Locate the cell with the specified text and output its (X, Y) center coordinate. 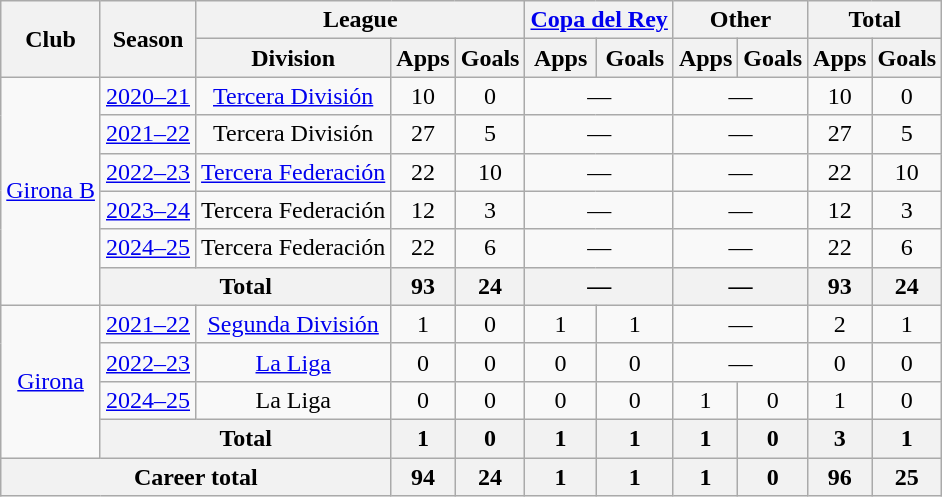
2020–21 (148, 96)
2 (840, 324)
2023–24 (148, 210)
94 (423, 477)
Season (148, 39)
Career total (196, 477)
Copa del Rey (599, 20)
Girona (51, 381)
Other (740, 20)
Girona B (51, 191)
Division (294, 58)
League (360, 20)
96 (840, 477)
25 (907, 477)
Segunda División (294, 324)
Club (51, 39)
